From the cell containing the given text, extract its center point as (x, y) coordinate. 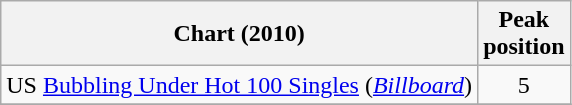
5 (524, 85)
Peakposition (524, 34)
US Bubbling Under Hot 100 Singles (Billboard) (240, 85)
Chart (2010) (240, 34)
